Find where the given text appears and provide that cell's center as [x, y] coordinate. 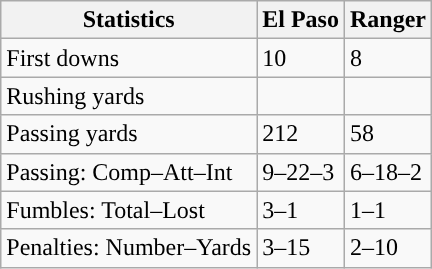
8 [388, 58]
9–22–3 [301, 172]
El Paso [301, 20]
Passing yards [129, 134]
Penalties: Number–Yards [129, 248]
58 [388, 134]
Fumbles: Total–Lost [129, 210]
Rushing yards [129, 96]
3–15 [301, 248]
1–1 [388, 210]
Ranger [388, 20]
10 [301, 58]
212 [301, 134]
First downs [129, 58]
Passing: Comp–Att–Int [129, 172]
Statistics [129, 20]
2–10 [388, 248]
3–1 [301, 210]
6–18–2 [388, 172]
